Return the [X, Y] coordinate for the center point of the cell that contains the specified text.  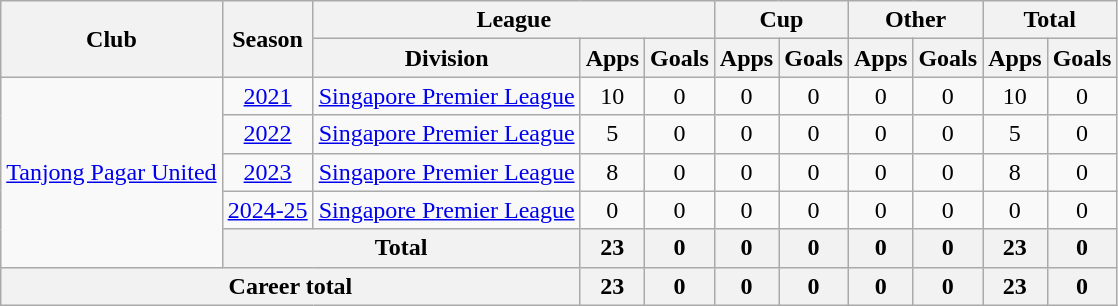
Career total [290, 286]
League [514, 20]
2021 [268, 96]
Division [446, 58]
Club [112, 39]
Season [268, 39]
Cup [781, 20]
2022 [268, 134]
Tanjong Pagar United [112, 172]
Other [915, 20]
2024-25 [268, 210]
2023 [268, 172]
